Output the (X, Y) coordinate of the center of the cell containing the given text.  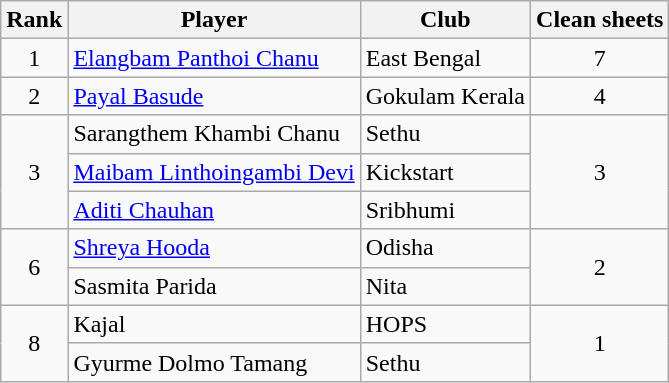
Elangbam Panthoi Chanu (214, 58)
Gyurme Dolmo Tamang (214, 362)
Kickstart (445, 172)
Player (214, 20)
Aditi Chauhan (214, 210)
Sasmita Parida (214, 286)
Club (445, 20)
Payal Basude (214, 96)
6 (34, 267)
4 (600, 96)
Gokulam Kerala (445, 96)
Rank (34, 20)
Kajal (214, 324)
Sribhumi (445, 210)
Odisha (445, 248)
Sarangthem Khambi Chanu (214, 134)
Shreya Hooda (214, 248)
HOPS (445, 324)
8 (34, 343)
Nita (445, 286)
7 (600, 58)
Clean sheets (600, 20)
Maibam Linthoingambi Devi (214, 172)
East Bengal (445, 58)
